Find where the given text appears and provide that cell's center as (x, y) coordinate. 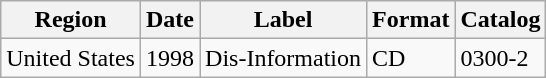
United States (71, 58)
Date (170, 20)
Format (411, 20)
Region (71, 20)
Label (284, 20)
CD (411, 58)
Catalog (500, 20)
Dis-Information (284, 58)
0300-2 (500, 58)
1998 (170, 58)
